Return (x, y) of the center of cell containing provided text 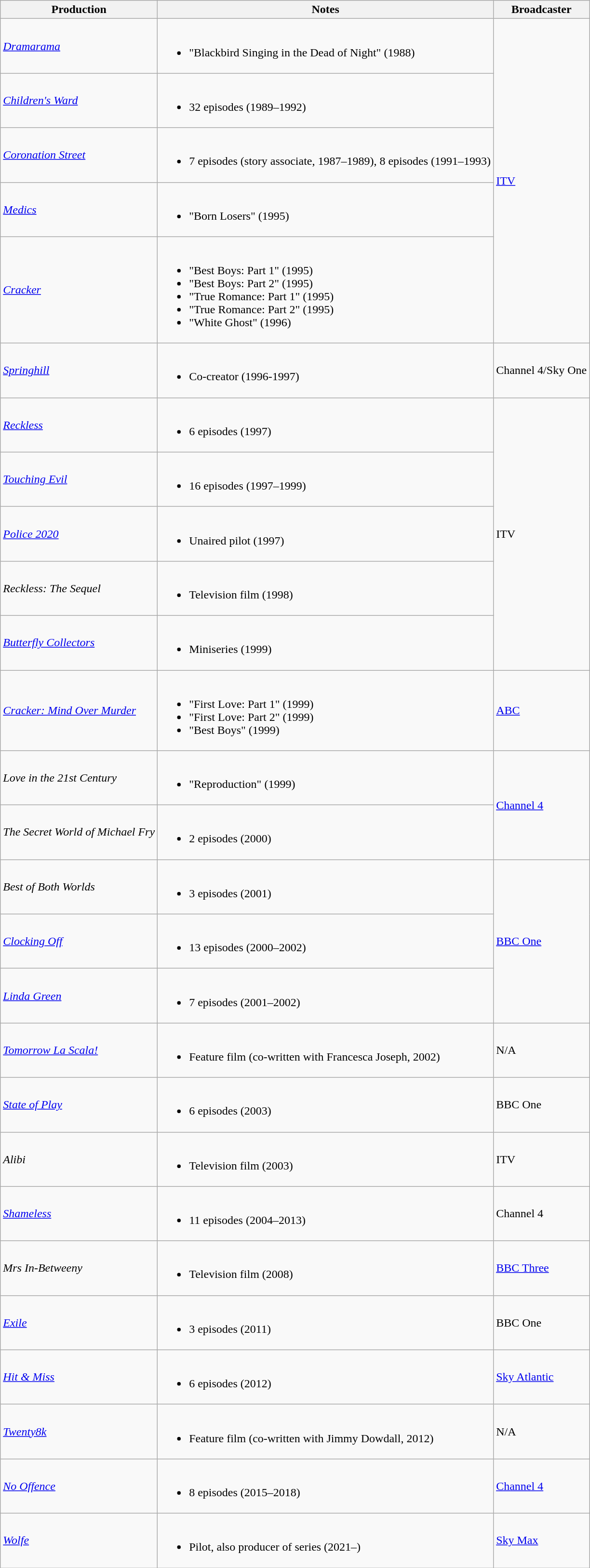
Feature film (co-written with Francesca Joseph, 2002) (326, 1050)
Mrs In-Betweeny (79, 1268)
7 episodes (2001–2002) (326, 996)
Pilot, also producer of series (2021–) (326, 1540)
Co-creator (1996-1997) (326, 370)
Love in the 21st Century (79, 778)
13 episodes (2000–2002) (326, 942)
Cracker: Mind Over Murder (79, 710)
3 episodes (2011) (326, 1322)
Tomorrow La Scala! (79, 1050)
Linda Green (79, 996)
Butterfly Collectors (79, 643)
Coronation Street (79, 155)
ABC (542, 710)
Television film (1998) (326, 588)
Children's Ward (79, 100)
Police 2020 (79, 534)
Channel 4/Sky One (542, 370)
Hit & Miss (79, 1377)
Television film (2003) (326, 1159)
State of Play (79, 1104)
Production (79, 10)
8 episodes (2015–2018) (326, 1486)
3 episodes (2001) (326, 887)
Miniseries (1999) (326, 643)
"Best Boys: Part 1" (1995)"Best Boys: Part 2" (1995)"True Romance: Part 1" (1995)"True Romance: Part 2" (1995)"White Ghost" (1996) (326, 290)
Twenty8k (79, 1431)
Feature film (co-written with Jimmy Dowdall, 2012) (326, 1431)
6 episodes (1997) (326, 425)
Alibi (79, 1159)
6 episodes (2012) (326, 1377)
BBC Three (542, 1268)
No Offence (79, 1486)
32 episodes (1989–1992) (326, 100)
7 episodes (story associate, 1987–1989), 8 episodes (1991–1993) (326, 155)
Touching Evil (79, 479)
The Secret World of Michael Fry (79, 833)
Exile (79, 1322)
Television film (2008) (326, 1268)
Reckless (79, 425)
Medics (79, 209)
Broadcaster (542, 10)
Wolfe (79, 1540)
Sky Atlantic (542, 1377)
"Reproduction" (1999) (326, 778)
Notes (326, 10)
Reckless: The Sequel (79, 588)
11 episodes (2004–2013) (326, 1213)
"First Love: Part 1" (1999)"First Love: Part 2" (1999)"Best Boys" (1999) (326, 710)
Unaired pilot (1997) (326, 534)
16 episodes (1997–1999) (326, 479)
Springhill (79, 370)
"Blackbird Singing in the Dead of Night" (1988) (326, 46)
Cracker (79, 290)
Clocking Off (79, 942)
Sky Max (542, 1540)
"Born Losers" (1995) (326, 209)
2 episodes (2000) (326, 833)
Shameless (79, 1213)
6 episodes (2003) (326, 1104)
Best of Both Worlds (79, 887)
Dramarama (79, 46)
